For the text-containing cell, return its midpoint in (X, Y) coordinate format. 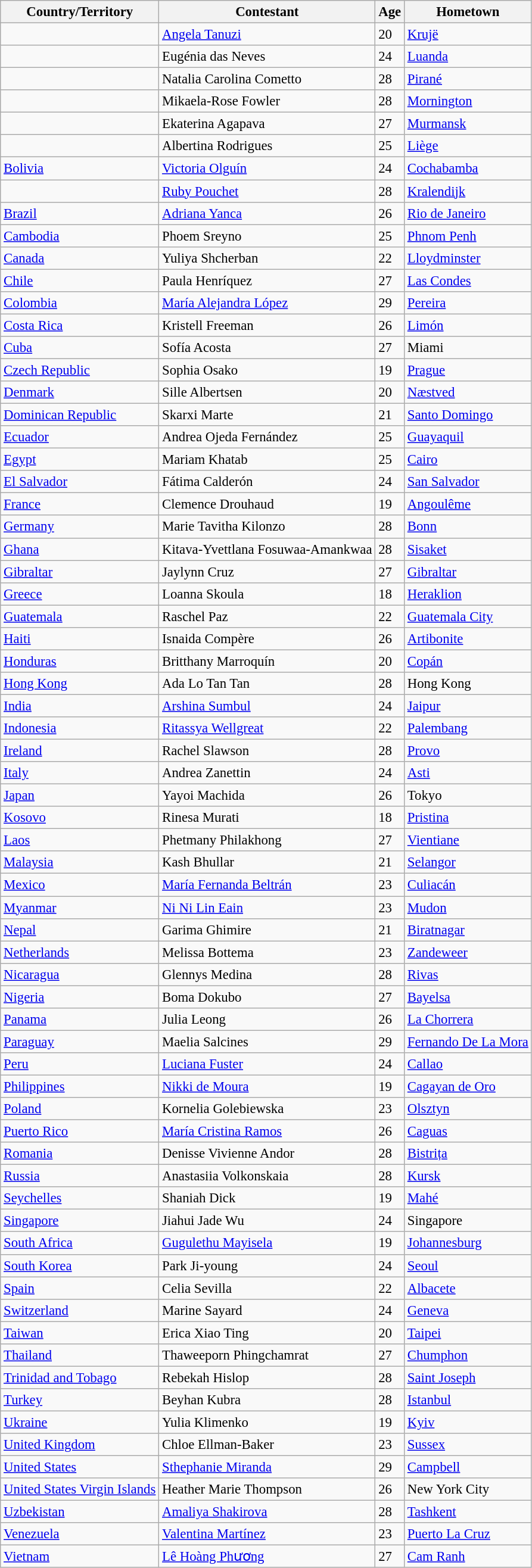
Saint Joseph (468, 1377)
Campbell (468, 1467)
Vietnam (80, 1557)
Puerto La Cruz (468, 1534)
Age (390, 12)
Angoulême (468, 504)
Ireland (80, 751)
Nikki de Moura (267, 1086)
La Chorrera (468, 1020)
Las Condes (468, 280)
Russia (80, 1176)
Mexico (80, 885)
Puerto Rico (80, 1131)
Prague (468, 370)
Andrea Zanettin (267, 773)
Gugulethu Mayisela (267, 1243)
Guatemala (80, 616)
Amaliya Shakirova (267, 1512)
Palembang (468, 728)
Celia Sevilla (267, 1288)
Egypt (80, 460)
Kash Bhullar (267, 863)
Chile (80, 280)
Ni Ni Lin Eain (267, 908)
Istanbul (468, 1400)
Britthany Marroquín (267, 661)
Kristell Freeman (267, 325)
Heather Marie Thompson (267, 1489)
Philippines (80, 1086)
Bonn (468, 527)
Erica Xiao Ting (267, 1333)
Culiacán (468, 885)
Phoem Sreyno (267, 236)
Kornelia Golebiewska (267, 1109)
Kyiv (468, 1422)
Phetmany Philakhong (267, 840)
Sussex (468, 1445)
Mikaela-Rose Fowler (267, 101)
Tashkent (468, 1512)
Limón (468, 325)
Sophia Osako (267, 370)
Poland (80, 1109)
Asti (468, 773)
Bayelsa (468, 997)
Callao (468, 1064)
Seychelles (80, 1198)
Cambodia (80, 236)
Contestant (267, 12)
Clemence Drouhaud (267, 504)
Albacete (468, 1288)
Arshina Sumbul (267, 706)
Kosovo (80, 818)
Pereira (468, 303)
Isnaida Compère (267, 639)
Switzerland (80, 1310)
Pirané (468, 79)
Liège (468, 146)
France (80, 504)
Honduras (80, 661)
Yuliya Shcherban (267, 258)
Cam Ranh (468, 1557)
Heraklion (468, 594)
Sthephanie Miranda (267, 1467)
South Africa (80, 1243)
Rivas (468, 974)
Ukraine (80, 1422)
Lê Hoàng Phương (267, 1557)
Paula Henríquez (267, 280)
Venezuela (80, 1534)
Biratnagar (468, 930)
Taiwan (80, 1333)
Costa Rica (80, 325)
Julia Leong (267, 1020)
Andrea Ojeda Fernández (267, 437)
Panama (80, 1020)
Hometown (468, 12)
Rachel Slawson (267, 751)
Mornington (468, 101)
Loanna Skoula (267, 594)
Marie Tavitha Kilonzo (267, 527)
United Kingdom (80, 1445)
Japan (80, 796)
Romania (80, 1154)
Olsztyn (468, 1109)
Selangor (468, 863)
Næstved (468, 392)
Peru (80, 1064)
Marine Sayard (267, 1310)
Jaipur (468, 706)
Raschel Paz (267, 616)
Eugénia das Neves (267, 57)
Taipei (468, 1333)
Tokyo (468, 796)
Mudon (468, 908)
Luciana Fuster (267, 1064)
Indonesia (80, 728)
Fernando De La Mora (468, 1042)
Paraguay (80, 1042)
Sisaket (468, 549)
Mariam Khatab (267, 460)
Denisse Vivienne Andor (267, 1154)
Boma Dokubo (267, 997)
Malaysia (80, 863)
Greece (80, 594)
Garima Ghimire (267, 930)
Cuba (80, 348)
Melissa Bottema (267, 952)
Beyhan Kubra (267, 1400)
Glennys Medina (267, 974)
Victoria Olguín (267, 169)
Myanmar (80, 908)
Yulia Klimenko (267, 1422)
Seoul (468, 1265)
Santo Domingo (468, 415)
Uzbekistan (80, 1512)
Chloe Ellman-Baker (267, 1445)
Ekaterina Agapava (267, 124)
Yayoi Machida (267, 796)
Nepal (80, 930)
Anastasiia Volkonskaia (267, 1176)
Murmansk (468, 124)
Kursk (468, 1176)
Fátima Calderón (267, 482)
Jiahui Jade Wu (267, 1221)
Nigeria (80, 997)
Netherlands (80, 952)
María Cristina Ramos (267, 1131)
Guayaquil (468, 437)
Geneva (468, 1310)
Vientiane (468, 840)
Miami (468, 348)
Dominican Republic (80, 415)
Nicaragua (80, 974)
María Alejandra López (267, 303)
Artibonite (468, 639)
Johannesburg (468, 1243)
Germany (80, 527)
Skarxi Marte (267, 415)
Country/Territory (80, 12)
Guatemala City (468, 616)
Rinesa Murati (267, 818)
Denmark (80, 392)
Cagayan de Oro (468, 1086)
Ghana (80, 549)
Thaweeporn Phingchamrat (267, 1355)
Adriana Yanca (267, 213)
New York City (468, 1489)
Luanda (468, 57)
Zandeweer (468, 952)
Natalia Carolina Cometto (267, 79)
San Salvador (468, 482)
Spain (80, 1288)
Provo (468, 751)
Italy (80, 773)
Jaylynn Cruz (267, 572)
Sille Albertsen (267, 392)
Mahé (468, 1198)
Kralendijk (468, 191)
Cairo (468, 460)
El Salvador (80, 482)
Chumphon (468, 1355)
Rebekah Hislop (267, 1377)
South Korea (80, 1265)
Cochabamba (468, 169)
María Fernanda Beltrán (267, 885)
Phnom Penh (468, 236)
United States (80, 1467)
India (80, 706)
Ruby Pouchet (267, 191)
Colombia (80, 303)
Laos (80, 840)
Albertina Rodrigues (267, 146)
Bolivia (80, 169)
Park Ji-young (267, 1265)
Turkey (80, 1400)
Kitava-Yvettlana Fosuwaa-Amankwaa (267, 549)
Trinidad and Tobago (80, 1377)
Shaniah Dick (267, 1198)
Copán (468, 661)
Rio de Janeiro (468, 213)
United States Virgin Islands (80, 1489)
Pristina (468, 818)
Canada (80, 258)
Ecuador (80, 437)
Valentina Martínez (267, 1534)
Sofía Acosta (267, 348)
Bistrița (468, 1154)
Brazil (80, 213)
Krujë (468, 35)
Czech Republic (80, 370)
Lloydminster (468, 258)
Thailand (80, 1355)
Angela Tanuzi (267, 35)
Ritassya Wellgreat (267, 728)
Ada Lo Tan Tan (267, 684)
Maelia Salcines (267, 1042)
Caguas (468, 1131)
Haiti (80, 639)
